Output the [X, Y] coordinate of the center of the cell containing the given text.  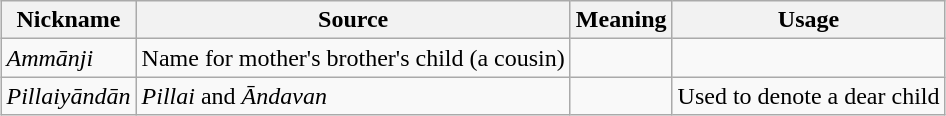
Pillaiyāndān [68, 96]
Ammānji [68, 58]
Used to denote a dear child [808, 96]
Source [353, 20]
Name for mother's brother's child (a cousin) [353, 58]
Meaning [621, 20]
Usage [808, 20]
Nickname [68, 20]
Pillai and Āndavan [353, 96]
